Capture the cell that displays the provided text and extract its (X, Y) central coordinate. 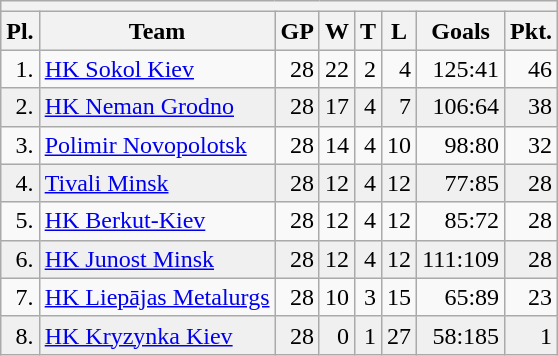
HK Kryzynka Kiev (157, 335)
106:64 (461, 107)
GP (297, 31)
5. (20, 221)
Pl. (20, 31)
38 (532, 107)
L (400, 31)
HK Sokol Kiev (157, 69)
3 (368, 297)
125:41 (461, 69)
65:89 (461, 297)
6. (20, 259)
22 (336, 69)
0 (336, 335)
T (368, 31)
Goals (461, 31)
98:80 (461, 145)
27 (400, 335)
15 (400, 297)
14 (336, 145)
2. (20, 107)
85:72 (461, 221)
4. (20, 183)
Tivali Minsk (157, 183)
HK Berkut-Kiev (157, 221)
32 (532, 145)
3. (20, 145)
58:185 (461, 335)
17 (336, 107)
7. (20, 297)
HK Liepājas Metalurgs (157, 297)
111:109 (461, 259)
Team (157, 31)
Pkt. (532, 31)
HK Junost Minsk (157, 259)
1. (20, 69)
W (336, 31)
23 (532, 297)
46 (532, 69)
7 (400, 107)
Polimir Novopolotsk (157, 145)
77:85 (461, 183)
8. (20, 335)
HK Neman Grodno (157, 107)
2 (368, 69)
